Provide the [x, y] coordinate of the cell's center where the given text is located.  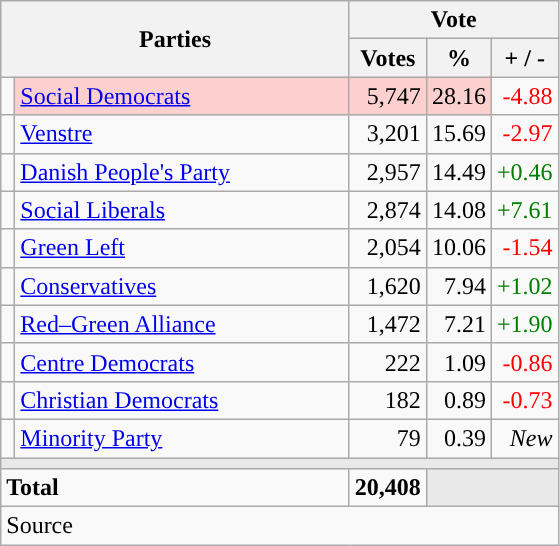
Total [176, 488]
+0.46 [524, 172]
Source [280, 526]
15.69 [458, 134]
Green Left [182, 248]
Parties [176, 39]
-1.54 [524, 248]
20,408 [388, 488]
5,747 [388, 96]
-4.88 [524, 96]
+ / - [524, 58]
14.08 [458, 210]
0.39 [458, 438]
10.06 [458, 248]
+1.90 [524, 324]
2,054 [388, 248]
79 [388, 438]
Votes [388, 58]
1,620 [388, 286]
1,472 [388, 324]
Social Liberals [182, 210]
-0.86 [524, 362]
+7.61 [524, 210]
0.89 [458, 400]
Vote [454, 20]
28.16 [458, 96]
14.49 [458, 172]
1.09 [458, 362]
2,874 [388, 210]
% [458, 58]
Conservatives [182, 286]
+1.02 [524, 286]
182 [388, 400]
2,957 [388, 172]
-2.97 [524, 134]
7.21 [458, 324]
222 [388, 362]
Centre Democrats [182, 362]
Red–Green Alliance [182, 324]
Social Democrats [182, 96]
7.94 [458, 286]
New [524, 438]
Venstre [182, 134]
Minority Party [182, 438]
-0.73 [524, 400]
Christian Democrats [182, 400]
3,201 [388, 134]
Danish People's Party [182, 172]
